For the text-containing cell, return its midpoint in (x, y) coordinate format. 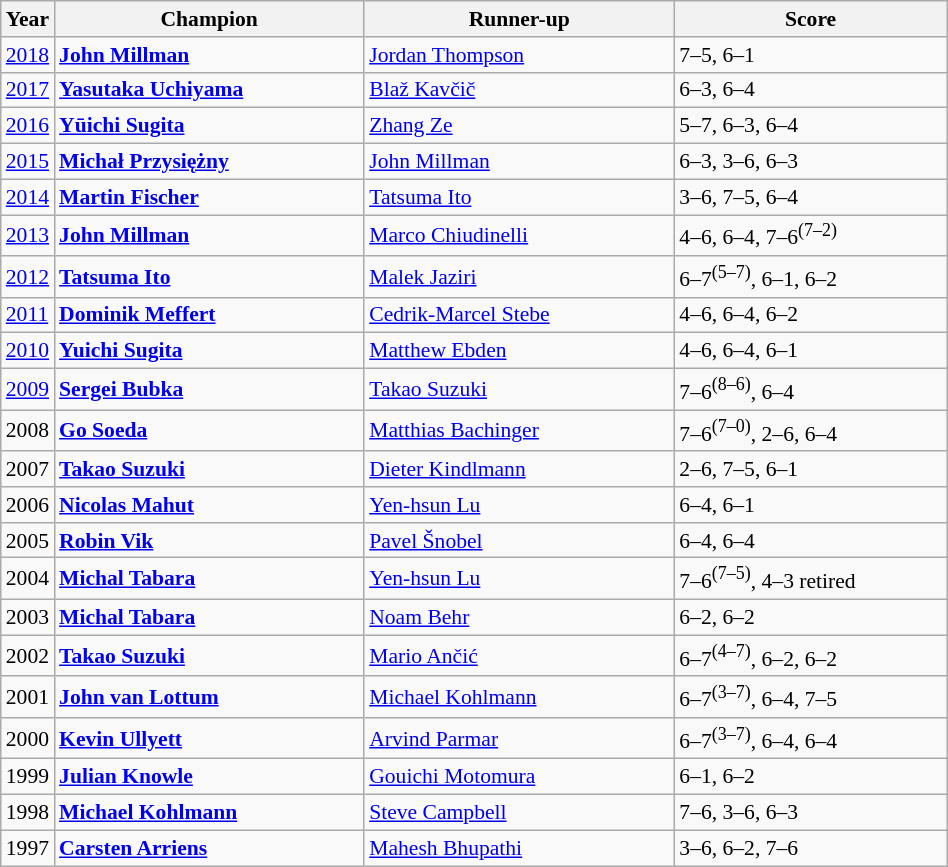
Robin Vik (209, 541)
6–4, 6–4 (810, 541)
2017 (28, 90)
7–6(7–0), 2–6, 6–4 (810, 430)
2007 (28, 469)
Steve Campbell (519, 813)
Noam Behr (519, 618)
2015 (28, 162)
Dieter Kindlmann (519, 469)
6–3, 3–6, 6–3 (810, 162)
6–4, 6–1 (810, 505)
Jordan Thompson (519, 55)
Gouichi Motomura (519, 777)
Zhang Ze (519, 126)
Mahesh Bhupathi (519, 848)
2018 (28, 55)
1998 (28, 813)
2006 (28, 505)
7–6(7–5), 4–3 retired (810, 578)
2–6, 7–5, 6–1 (810, 469)
2008 (28, 430)
2011 (28, 316)
Malek Jaziri (519, 276)
2012 (28, 276)
Pavel Šnobel (519, 541)
John van Lottum (209, 698)
6–2, 6–2 (810, 618)
Score (810, 19)
2000 (28, 738)
6–1, 6–2 (810, 777)
Michał Przysiężny (209, 162)
3–6, 7–5, 6–4 (810, 197)
Nicolas Mahut (209, 505)
Kevin Ullyett (209, 738)
Runner-up (519, 19)
Matthew Ebden (519, 351)
Champion (209, 19)
4–6, 6–4, 7–6(7–2) (810, 236)
2005 (28, 541)
4–6, 6–4, 6–2 (810, 316)
Yūichi Sugita (209, 126)
Carsten Arriens (209, 848)
2010 (28, 351)
Year (28, 19)
Julian Knowle (209, 777)
Yuichi Sugita (209, 351)
2003 (28, 618)
6–7(5–7), 6–1, 6–2 (810, 276)
4–6, 6–4, 6–1 (810, 351)
Martin Fischer (209, 197)
1997 (28, 848)
Arvind Parmar (519, 738)
6–3, 6–4 (810, 90)
Mario Ančić (519, 656)
Dominik Meffert (209, 316)
7–5, 6–1 (810, 55)
1999 (28, 777)
2002 (28, 656)
7–6, 3–6, 6–3 (810, 813)
6–7(3–7), 6–4, 7–5 (810, 698)
Yasutaka Uchiyama (209, 90)
3–6, 6–2, 7–6 (810, 848)
2013 (28, 236)
5–7, 6–3, 6–4 (810, 126)
Matthias Bachinger (519, 430)
2014 (28, 197)
2001 (28, 698)
Cedrik-Marcel Stebe (519, 316)
Go Soeda (209, 430)
6–7(4–7), 6–2, 6–2 (810, 656)
2016 (28, 126)
Blaž Kavčič (519, 90)
2009 (28, 390)
Sergei Bubka (209, 390)
6–7(3–7), 6–4, 6–4 (810, 738)
Marco Chiudinelli (519, 236)
7–6(8–6), 6–4 (810, 390)
2004 (28, 578)
